From the cell containing the given text, extract its center point as (X, Y) coordinate. 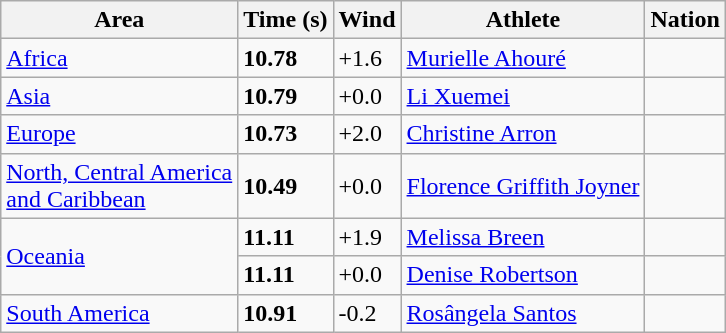
Melissa Breen (523, 237)
Nation (685, 20)
Rosângela Santos (523, 313)
Africa (120, 58)
Wind (367, 20)
Denise Robertson (523, 275)
+1.6 (367, 58)
10.73 (286, 134)
Christine Arron (523, 134)
Oceania (120, 256)
+1.9 (367, 237)
-0.2 (367, 313)
Murielle Ahouré (523, 58)
Athlete (523, 20)
Area (120, 20)
10.78 (286, 58)
Florence Griffith Joyner (523, 186)
Asia (120, 96)
North, Central America and Caribbean (120, 186)
Li Xuemei (523, 96)
10.79 (286, 96)
+2.0 (367, 134)
10.49 (286, 186)
Time (s) (286, 20)
10.91 (286, 313)
South America (120, 313)
Europe (120, 134)
